Detect which cell encompasses the target text, then output its [x, y] center coordinate. 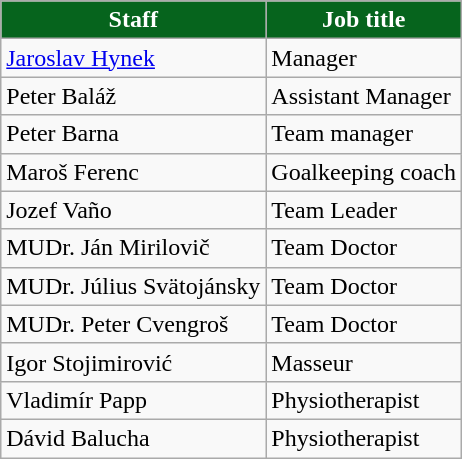
Team manager [364, 134]
Goalkeeping coach [364, 172]
Staff [134, 20]
MUDr. Július Svätojánsky [134, 286]
MUDr. Ján Mirilovič [134, 248]
Masseur [364, 362]
Team Leader [364, 210]
Maroš Ferenc [134, 172]
MUDr. Peter Cvengroš [134, 324]
Job title [364, 20]
Jaroslav Hynek [134, 58]
Dávid Balucha [134, 438]
Peter Baláž [134, 96]
Assistant Manager [364, 96]
Jozef Vaño [134, 210]
Vladimír Papp [134, 400]
Igor Stojimirović [134, 362]
Peter Barna [134, 134]
Manager [364, 58]
